From the cell containing the given text, extract its center point as (X, Y) coordinate. 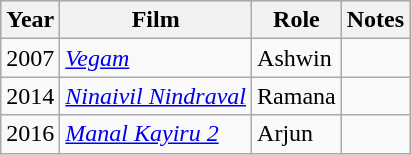
Year (30, 20)
Ninaivil Nindraval (156, 96)
Ramana (297, 96)
Vegam (156, 58)
2007 (30, 58)
Manal Kayiru 2 (156, 134)
2016 (30, 134)
Notes (375, 20)
Role (297, 20)
2014 (30, 96)
Film (156, 20)
Ashwin (297, 58)
Arjun (297, 134)
